Identify which cell holds the provided text, then report its [x, y] central coordinate. 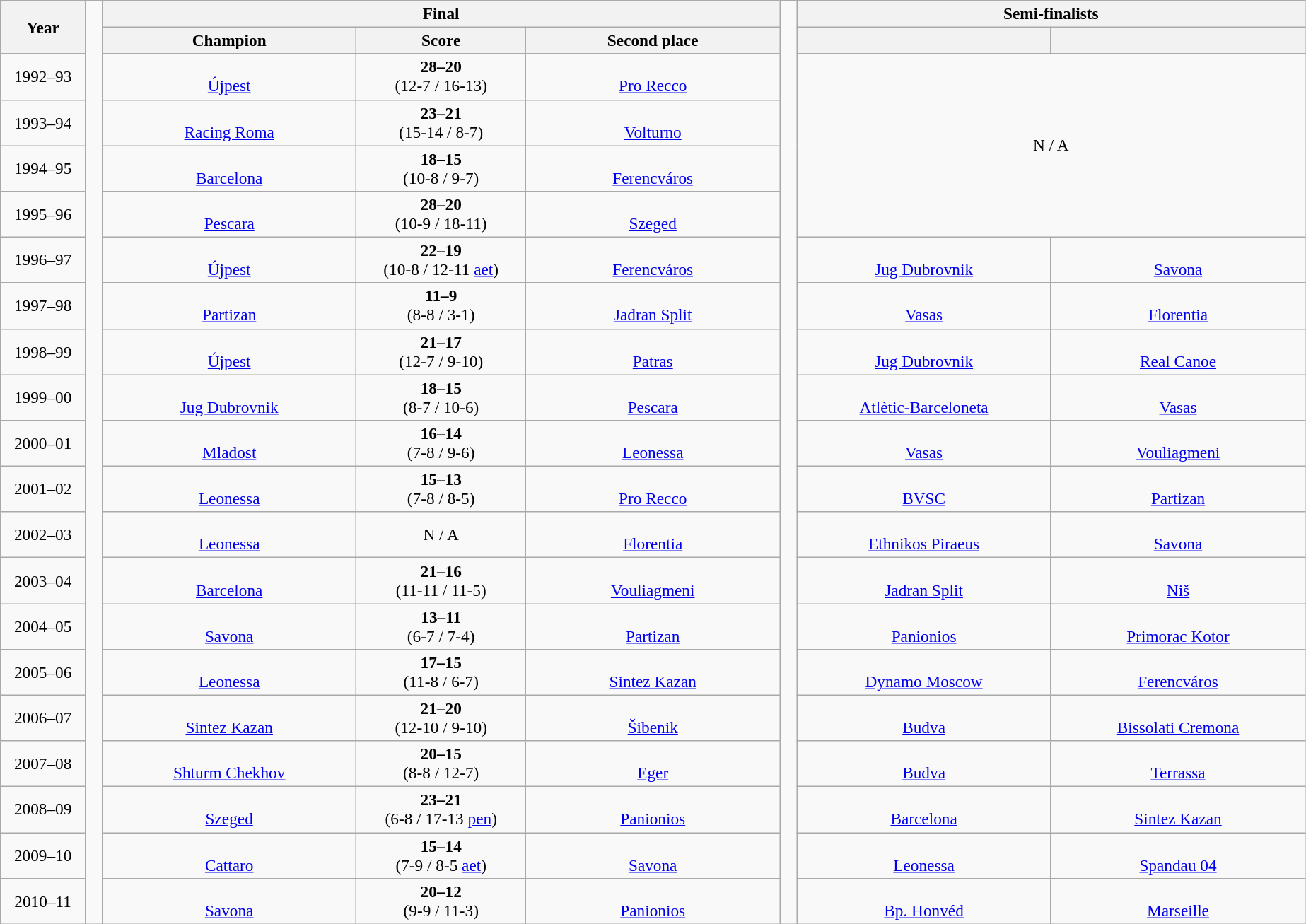
Mladost [229, 443]
18–15 (10-8 / 9-7) [441, 168]
1993–94 [43, 123]
Volturno [653, 123]
Dynamo Moscow [923, 672]
28–20 (12-7 / 16-13) [441, 76]
1997–98 [43, 305]
Racing Roma [229, 123]
15–13 (7-8 / 8-5) [441, 489]
Second place [653, 40]
2005–06 [43, 672]
Bissolati Cremona [1178, 718]
23–21 (6-8 / 17-13 pen) [441, 809]
Champion [229, 40]
1995–96 [43, 214]
Eger [653, 764]
Terrassa [1178, 764]
1996–97 [43, 260]
1992–93 [43, 76]
17–15 (11-8 / 6-7) [441, 672]
Shturm Chekhov [229, 764]
Marseille [1178, 901]
13–11 (6-7 / 7-4) [441, 626]
2010–11 [43, 901]
Ethnikos Piraeus [923, 534]
Cattaro [229, 855]
Final [441, 13]
Real Canoe [1178, 352]
1994–95 [43, 168]
2009–10 [43, 855]
Patras [653, 352]
2002–03 [43, 534]
Score [441, 40]
21–20 (12-10 / 9-10) [441, 718]
1999–00 [43, 397]
18–15 (8-7 / 10-6) [441, 397]
Year [43, 27]
1998–99 [43, 352]
28–20 (10-9 / 18-11) [441, 214]
11–9 (8-8 / 3-1) [441, 305]
2004–05 [43, 626]
Šibenik [653, 718]
Spandau 04 [1178, 855]
Primorac Kotor [1178, 626]
2000–01 [43, 443]
16–14 (7-8 / 9-6) [441, 443]
2007–08 [43, 764]
2001–02 [43, 489]
15–14 (7-9 / 8-5 aet) [441, 855]
22–19 (10-8 / 12-11 aet) [441, 260]
Niš [1178, 580]
Atlètic-Barceloneta [923, 397]
23–21 (15-14 / 8-7) [441, 123]
2003–04 [43, 580]
Semi-finalists [1051, 13]
21–17 (12-7 / 9-10) [441, 352]
20–15 (8-8 / 12-7) [441, 764]
21–16 (11-11 / 11-5) [441, 580]
BVSC [923, 489]
2006–07 [43, 718]
2008–09 [43, 809]
20–12 (9-9 / 11-3) [441, 901]
Bp. Honvéd [923, 901]
